Find where the given text appears and provide that cell's center as (X, Y) coordinate. 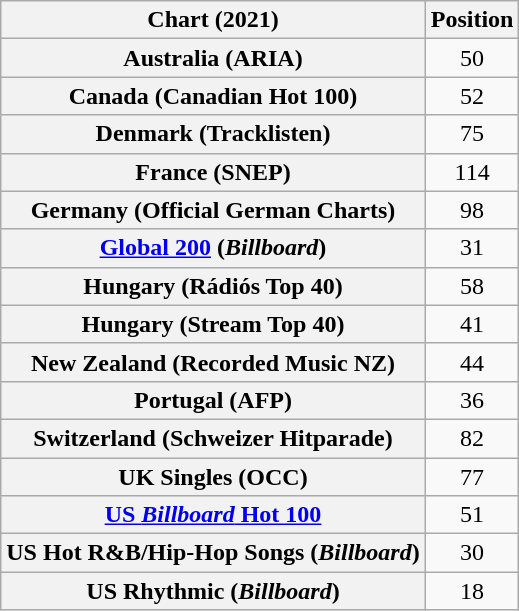
58 (472, 286)
114 (472, 172)
Hungary (Stream Top 40) (213, 324)
US Billboard Hot 100 (213, 515)
Portugal (AFP) (213, 400)
US Hot R&B/Hip-Hop Songs (Billboard) (213, 553)
77 (472, 477)
18 (472, 591)
51 (472, 515)
Australia (ARIA) (213, 58)
41 (472, 324)
Switzerland (Schweizer Hitparade) (213, 438)
France (SNEP) (213, 172)
Global 200 (Billboard) (213, 248)
Denmark (Tracklisten) (213, 134)
Position (472, 20)
Canada (Canadian Hot 100) (213, 96)
52 (472, 96)
36 (472, 400)
Germany (Official German Charts) (213, 210)
30 (472, 553)
31 (472, 248)
82 (472, 438)
Hungary (Rádiós Top 40) (213, 286)
44 (472, 362)
UK Singles (OCC) (213, 477)
Chart (2021) (213, 20)
50 (472, 58)
New Zealand (Recorded Music NZ) (213, 362)
US Rhythmic (Billboard) (213, 591)
75 (472, 134)
98 (472, 210)
